Determine the (X, Y) coordinate at the center of the cell enclosing the given text.  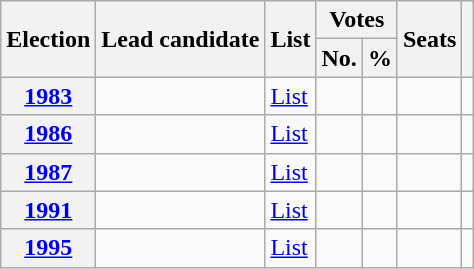
1995 (48, 248)
Lead candidate (180, 39)
1987 (48, 172)
Election (48, 39)
Votes (356, 20)
% (380, 58)
1986 (48, 134)
1983 (48, 96)
1991 (48, 210)
No. (339, 58)
Seats (429, 39)
